Output the [X, Y] coordinate of the center of the cell containing the given text.  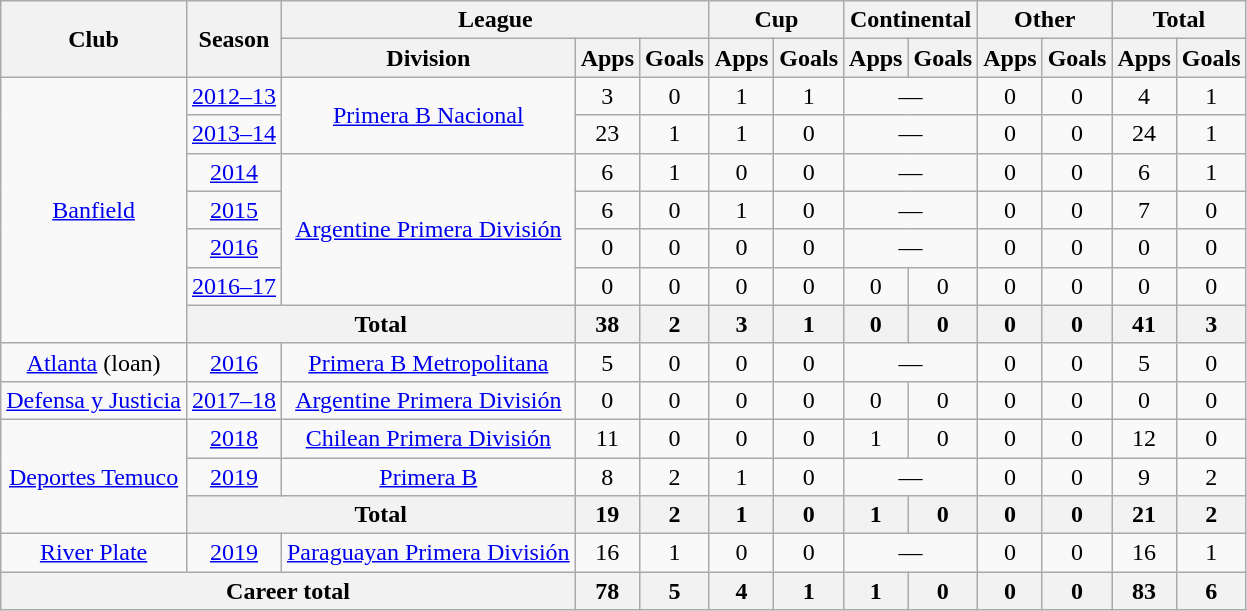
19 [607, 515]
Paraguayan Primera División [428, 553]
Primera B Metropolitana [428, 362]
83 [1144, 591]
2014 [234, 172]
11 [607, 438]
2016–17 [234, 286]
78 [607, 591]
2017–18 [234, 400]
21 [1144, 515]
41 [1144, 324]
Chilean Primera División [428, 438]
League [495, 20]
9 [1144, 477]
2015 [234, 210]
River Plate [94, 553]
8 [607, 477]
Season [234, 39]
Defensa y Justicia [94, 400]
38 [607, 324]
2013–14 [234, 134]
24 [1144, 134]
12 [1144, 438]
Primera B [428, 477]
2012–13 [234, 96]
Career total [288, 591]
Deportes Temuco [94, 476]
Club [94, 39]
Continental [911, 20]
Division [428, 58]
Banfield [94, 210]
23 [607, 134]
2018 [234, 438]
Atlanta (loan) [94, 362]
Cup [776, 20]
Primera B Nacional [428, 115]
Other [1045, 20]
7 [1144, 210]
